Pinpoint the cell where the given text exists, returning its [X, Y] midpoint coordinate. 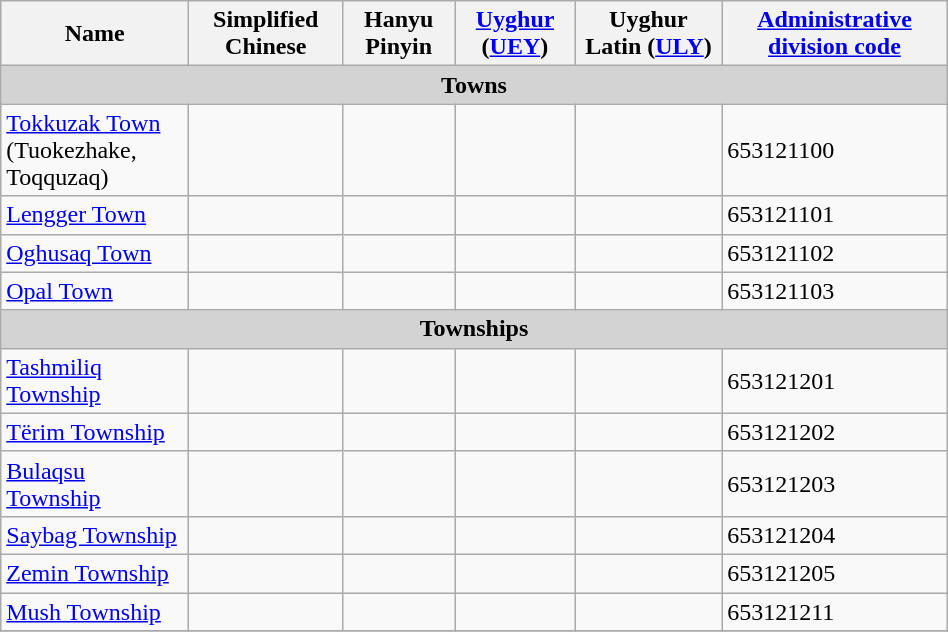
653121101 [835, 215]
Saybag Township [95, 535]
Towns [474, 85]
Lengger Town [95, 215]
653121202 [835, 432]
653121204 [835, 535]
653121201 [835, 380]
Tërim Township [95, 432]
Opal Town [95, 291]
Townships [474, 329]
653121205 [835, 573]
653121100 [835, 150]
Simplified Chinese [266, 34]
Hanyu Pinyin [399, 34]
Tashmiliq Township [95, 380]
653121203 [835, 484]
Oghusaq Town [95, 253]
Bulaqsu Township [95, 484]
Uyghur (UEY) [516, 34]
Administrative division code [835, 34]
653121211 [835, 611]
Uyghur Latin (ULY) [648, 34]
653121103 [835, 291]
Tokkuzak Town(Tuokezhake, Toqquzaq) [95, 150]
Zemin Township [95, 573]
Name [95, 34]
653121102 [835, 253]
Mush Township [95, 611]
